Search for the cell housing the specified text and yield its [x, y] center coordinate. 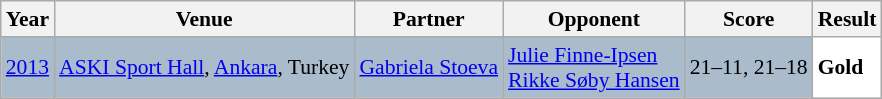
Julie Finne-Ipsen Rikke Søby Hansen [594, 68]
Score [749, 19]
ASKI Sport Hall, Ankara, Turkey [204, 68]
21–11, 21–18 [749, 68]
Gold [848, 68]
Year [28, 19]
Partner [428, 19]
Gabriela Stoeva [428, 68]
Result [848, 19]
Venue [204, 19]
Opponent [594, 19]
2013 [28, 68]
